Return [x, y] of the center of cell containing provided text 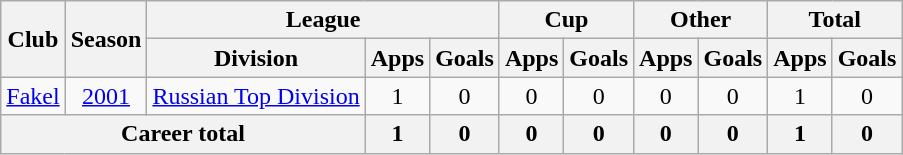
Russian Top Division [256, 96]
Career total [183, 134]
Club [33, 39]
Division [256, 58]
Fakel [33, 96]
Cup [566, 20]
Other [701, 20]
2001 [106, 96]
League [323, 20]
Season [106, 39]
Total [835, 20]
